Find where the given text appears and provide that cell's center as [x, y] coordinate. 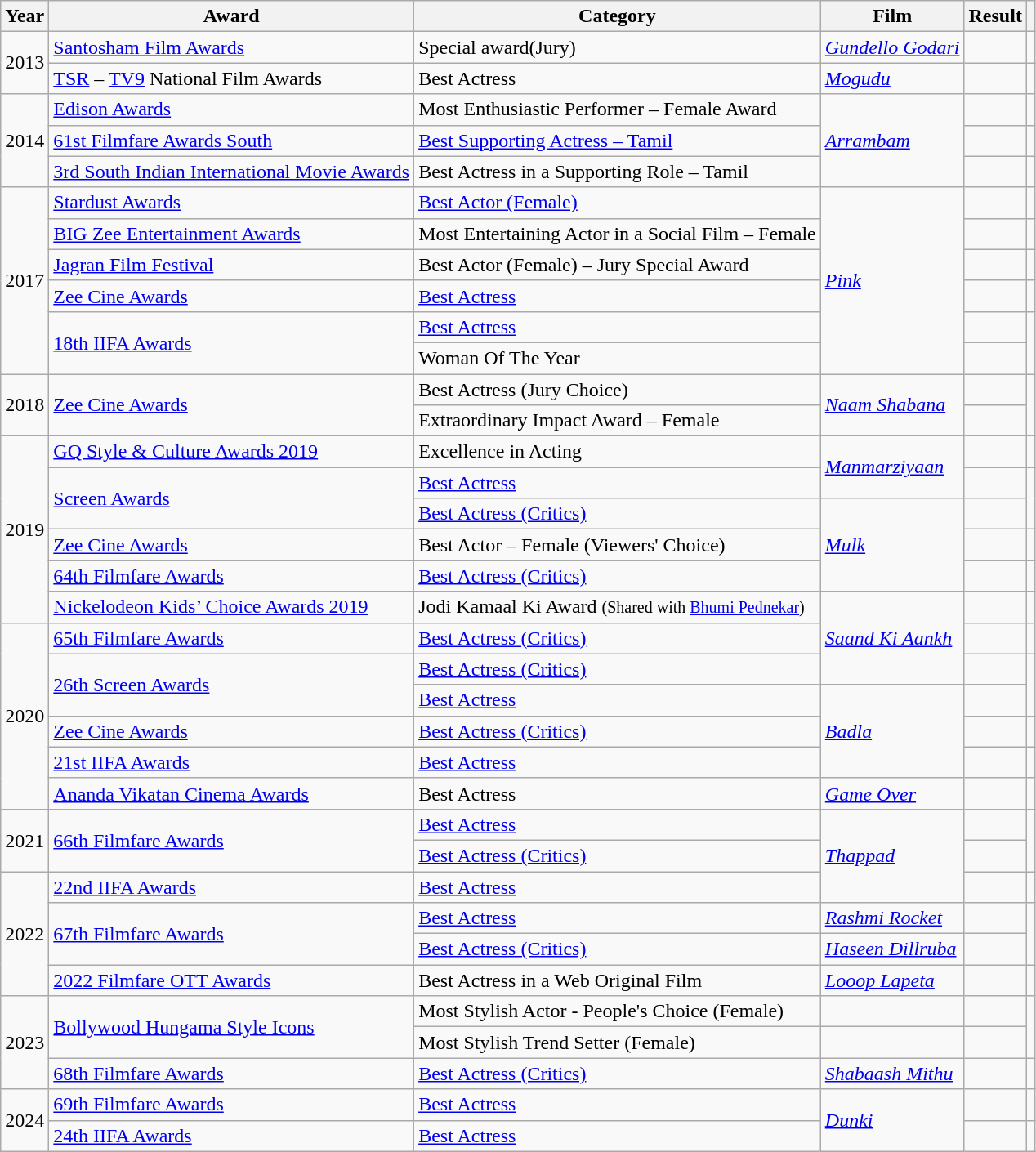
Santosham Film Awards [232, 47]
Ananda Vikatan Cinema Awards [232, 793]
Stardust Awards [232, 203]
2017 [25, 280]
Thappad [892, 855]
Result [995, 16]
67th Filmfare Awards [232, 934]
Rashmi Rocket [892, 918]
Gundello Godari [892, 47]
Nickelodeon Kids’ Choice Awards 2019 [232, 607]
Badla [892, 731]
Best Actress in a Supporting Role – Tamil [618, 172]
Award [232, 16]
66th Filmfare Awards [232, 840]
2022 Filmfare OTT Awards [232, 980]
26th Screen Awards [232, 685]
24th IIFA Awards [232, 1136]
Arrambam [892, 141]
Bollywood Hungama Style Icons [232, 1027]
Most Entertaining Actor in a Social Film – Female [618, 234]
2019 [25, 529]
69th Filmfare Awards [232, 1105]
Year [25, 16]
Naam Shabana [892, 405]
68th Filmfare Awards [232, 1074]
22nd IIFA Awards [232, 886]
Edison Awards [232, 109]
Shabaash Mithu [892, 1074]
2014 [25, 141]
GQ Style & Culture Awards 2019 [232, 452]
Most Stylish Actor - People's Choice (Female) [618, 1011]
2018 [25, 405]
2013 [25, 63]
Excellence in Acting [618, 452]
Game Over [892, 793]
Jagran Film Festival [232, 265]
Mulk [892, 545]
Screen Awards [232, 498]
BIG Zee Entertainment Awards [232, 234]
Manmarziyaan [892, 467]
Saand Ki Aankh [892, 638]
Best Actor (Female) – Jury Special Award [618, 265]
Woman Of The Year [618, 358]
65th Filmfare Awards [232, 638]
2023 [25, 1043]
Film [892, 16]
Best Supporting Actress – Tamil [618, 141]
Category [618, 16]
2020 [25, 716]
Extraordinary Impact Award – Female [618, 421]
Special award(Jury) [618, 47]
61st Filmfare Awards South [232, 141]
21st IIFA Awards [232, 762]
Best Actor (Female) [618, 203]
Pink [892, 280]
2022 [25, 933]
18th IIFA Awards [232, 342]
2021 [25, 840]
2024 [25, 1120]
Haseen Dillruba [892, 949]
Best Actor – Female (Viewers' Choice) [618, 545]
3rd South Indian International Movie Awards [232, 172]
Best Actress (Jury Choice) [618, 390]
Looop Lapeta [892, 980]
64th Filmfare Awards [232, 576]
Mogudu [892, 78]
Dunki [892, 1120]
Most Stylish Trend Setter (Female) [618, 1043]
Most Enthusiastic Performer – Female Award [618, 109]
Best Actress in a Web Original Film [618, 980]
TSR – TV9 National Film Awards [232, 78]
Jodi Kamaal Ki Award (Shared with Bhumi Pednekar) [618, 607]
